Determine the (X, Y) coordinate at the center of the cell enclosing the given text.  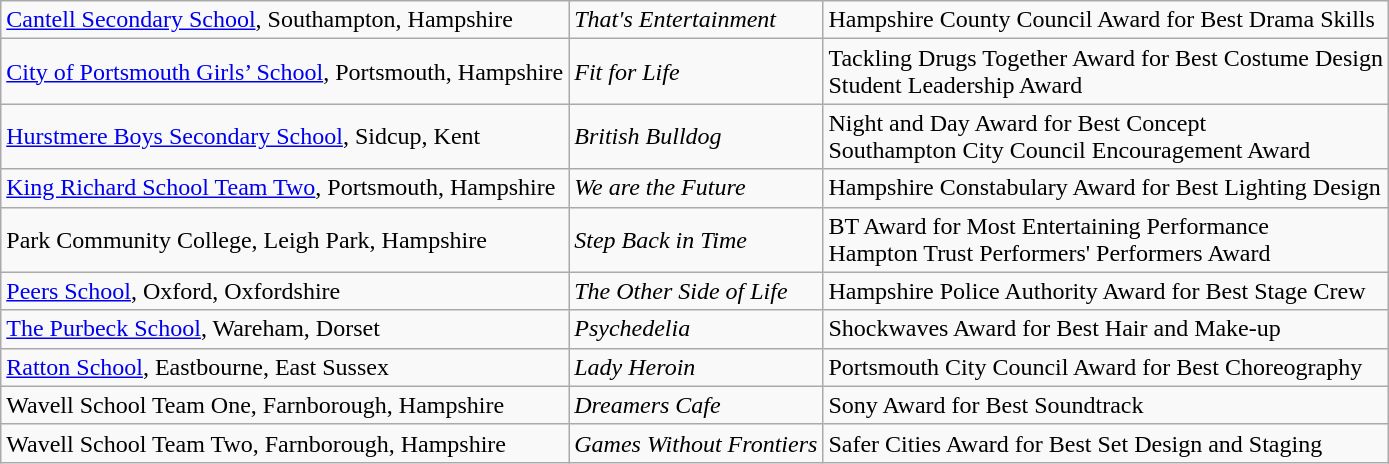
Park Community College, Leigh Park, Hampshire (285, 240)
Shockwaves Award for Best Hair and Make-up (1106, 329)
Games Without Frontiers (696, 443)
Portsmouth City Council Award for Best Choreography (1106, 367)
Safer Cities Award for Best Set Design and Staging (1106, 443)
City of Portsmouth Girls’ School, Portsmouth, Hampshire (285, 72)
Step Back in Time (696, 240)
Hampshire Police Authority Award for Best Stage Crew (1106, 291)
The Purbeck School, Wareham, Dorset (285, 329)
Sony Award for Best Soundtrack (1106, 405)
Peers School, Oxford, Oxfordshire (285, 291)
Hampshire County Council Award for Best Drama Skills (1106, 20)
Hampshire Constabulary Award for Best Lighting Design (1106, 188)
Cantell Secondary School, Southampton, Hampshire (285, 20)
Ratton School, Eastbourne, East Sussex (285, 367)
Night and Day Award for Best ConceptSouthampton City Council Encouragement Award (1106, 136)
BT Award for Most Entertaining PerformanceHampton Trust Performers' Performers Award (1106, 240)
We are the Future (696, 188)
British Bulldog (696, 136)
Lady Heroin (696, 367)
King Richard School Team Two, Portsmouth, Hampshire (285, 188)
Psychedelia (696, 329)
Hurstmere Boys Secondary School, Sidcup, Kent (285, 136)
The Other Side of Life (696, 291)
Wavell School Team Two, Farnborough, Hampshire (285, 443)
Fit for Life (696, 72)
That's Entertainment (696, 20)
Wavell School Team One, Farnborough, Hampshire (285, 405)
Tackling Drugs Together Award for Best Costume DesignStudent Leadership Award (1106, 72)
Dreamers Cafe (696, 405)
